Capture the cell that displays the provided text and extract its [x, y] central coordinate. 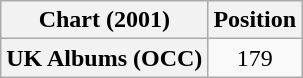
Position [255, 20]
UK Albums (OCC) [104, 58]
179 [255, 58]
Chart (2001) [104, 20]
